Provide the [x, y] coordinate of the cell's center where the given text is located.  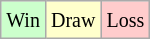
Loss [126, 20]
Win [24, 20]
Draw [72, 20]
